Locate the cell with the specified text and output its (x, y) center coordinate. 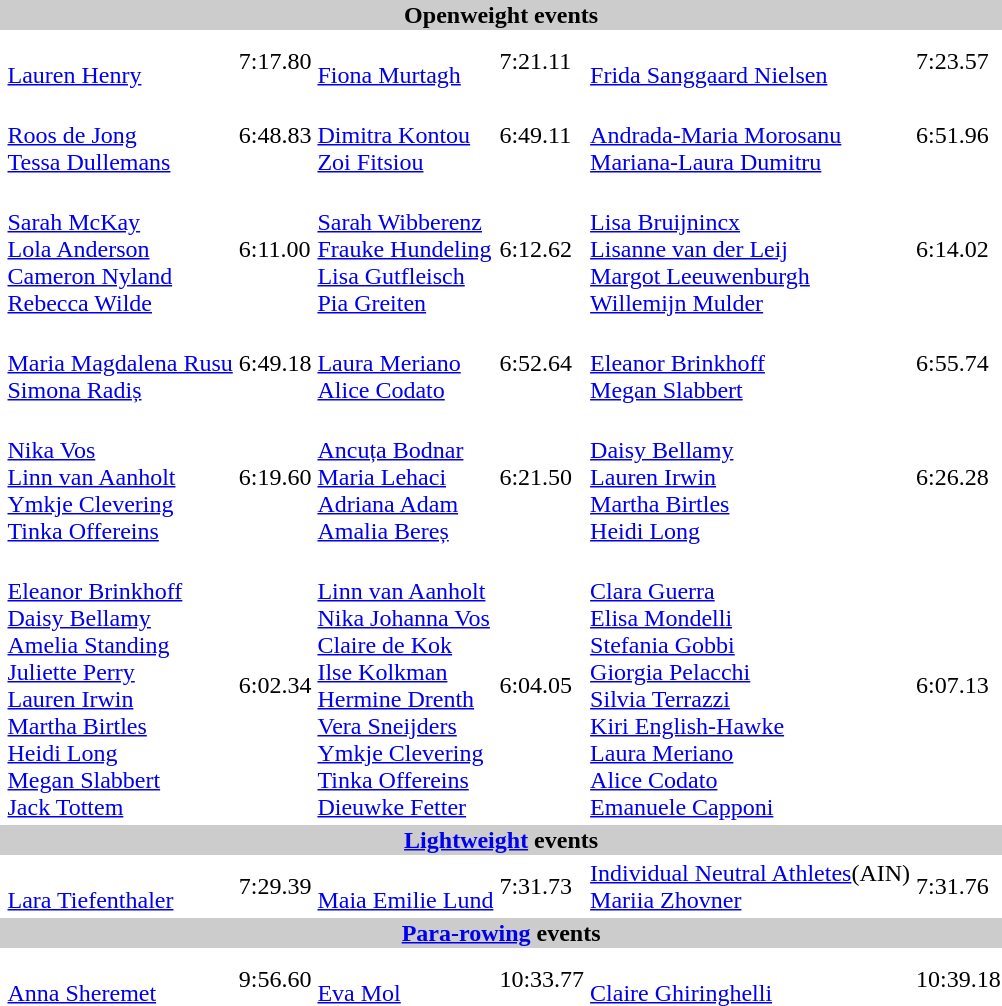
Ancuța BodnarMaria LehaciAdriana AdamAmalia Bereș (406, 477)
Andrada-Maria MorosanuMariana-Laura Dumitru (750, 135)
Frida Sanggaard Nielsen (750, 62)
Clara GuerraElisa MondelliStefania GobbiGiorgia PelacchiSilvia TerrazziKiri English-HawkeLaura MerianoAlice CodatoEmanuele Capponi (750, 686)
7:21.11 (542, 62)
6:12.62 (542, 249)
6:11.00 (275, 249)
Laura MerianoAlice Codato (406, 363)
Eleanor BrinkhoffMegan Slabbert (750, 363)
Maia Emilie Lund (406, 886)
Openweight events (501, 15)
7:17.80 (275, 62)
Sarah McKayLola AndersonCameron NylandRebecca Wilde (120, 249)
6:52.64 (542, 363)
6:48.83 (275, 135)
Roos de JongTessa Dullemans (120, 135)
7:31.73 (542, 886)
7:29.39 (275, 886)
Lightweight events (501, 840)
Individual Neutral Athletes(AIN)Mariia Zhovner (750, 886)
6:21.50 (542, 477)
Lauren Henry (120, 62)
Maria Magdalena RusuSimona Radiș (120, 363)
Sarah WibberenzFrauke HundelingLisa GutfleischPia Greiten (406, 249)
Linn van AanholtNika Johanna VosClaire de KokIlse KolkmanHermine DrenthVera SneijdersYmkje CleveringTinka OffereinsDieuwke Fetter (406, 686)
6:02.34 (275, 686)
6:19.60 (275, 477)
6:49.11 (542, 135)
Lisa BruijnincxLisanne van der LeijMargot LeeuwenburghWillemijn Mulder (750, 249)
Nika VosLinn van AanholtYmkje CleveringTinka Offereins (120, 477)
Eleanor BrinkhoffDaisy BellamyAmelia StandingJuliette PerryLauren IrwinMartha BirtlesHeidi LongMegan SlabbertJack Tottem (120, 686)
6:49.18 (275, 363)
6:04.05 (542, 686)
Dimitra KontouZoi Fitsiou (406, 135)
Lara Tiefenthaler (120, 886)
Fiona Murtagh (406, 62)
Para-rowing events (501, 933)
Daisy BellamyLauren IrwinMartha BirtlesHeidi Long (750, 477)
